Return (x, y) of the center of cell containing provided text 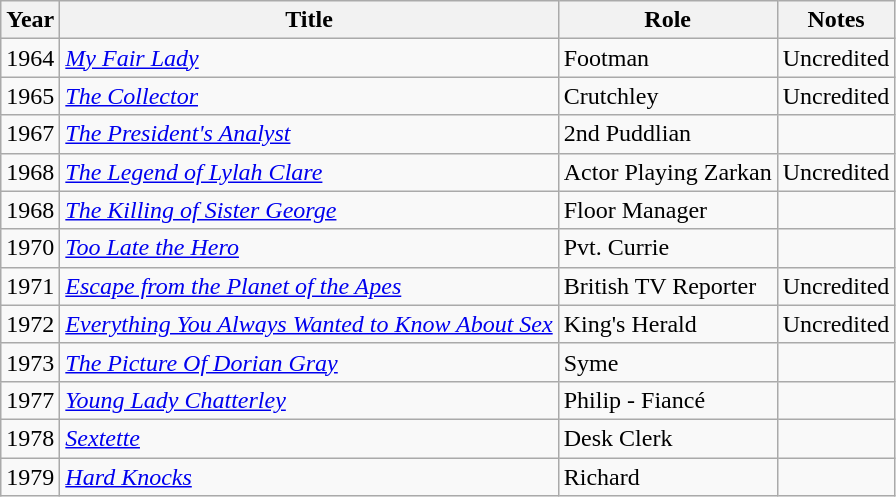
1978 (30, 438)
The Legend of Lylah Clare (309, 172)
Sextette (309, 438)
British TV Reporter (668, 286)
Actor Playing Zarkan (668, 172)
The President's Analyst (309, 134)
Title (309, 20)
Everything You Always Wanted to Know About Sex (309, 324)
Too Late the Hero (309, 248)
Year (30, 20)
My Fair Lady (309, 58)
1964 (30, 58)
Syme (668, 362)
Hard Knocks (309, 477)
Notes (836, 20)
Pvt. Currie (668, 248)
1965 (30, 96)
Footman (668, 58)
1972 (30, 324)
1973 (30, 362)
The Picture Of Dorian Gray (309, 362)
Floor Manager (668, 210)
Crutchley (668, 96)
1970 (30, 248)
The Collector (309, 96)
King's Herald (668, 324)
1971 (30, 286)
1967 (30, 134)
1979 (30, 477)
1977 (30, 400)
Role (668, 20)
Escape from the Planet of the Apes (309, 286)
Desk Clerk (668, 438)
Richard (668, 477)
2nd Puddlian (668, 134)
Young Lady Chatterley (309, 400)
Philip - Fiancé (668, 400)
The Killing of Sister George (309, 210)
